Provide the [X, Y] coordinate of the cell's center where the given text is located.  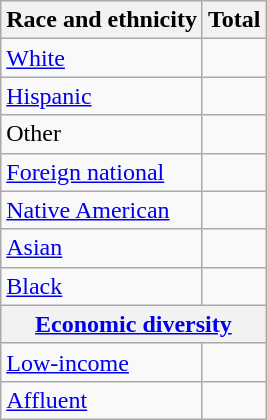
Affluent [102, 400]
Other [102, 134]
Asian [102, 248]
Economic diversity [134, 324]
Foreign national [102, 172]
Total [234, 20]
White [102, 58]
Native American [102, 210]
Black [102, 286]
Race and ethnicity [102, 20]
Low-income [102, 362]
Hispanic [102, 96]
